From the cell containing the given text, extract its center point as [x, y] coordinate. 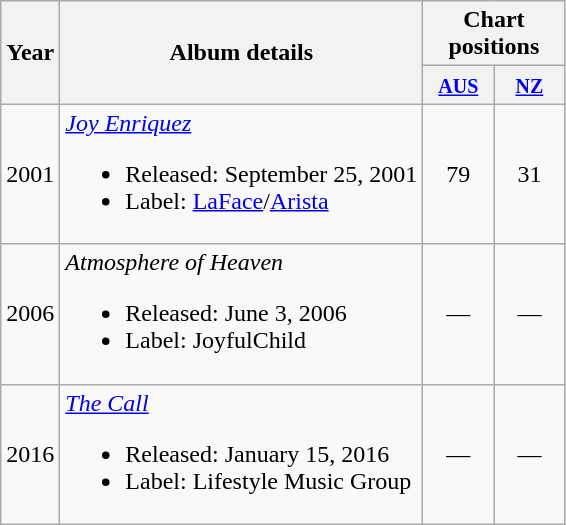
Album details [242, 52]
79 [458, 174]
Year [30, 52]
AUS [458, 85]
NZ [530, 85]
2006 [30, 314]
Atmosphere of HeavenReleased: June 3, 2006Label: JoyfulChild [242, 314]
Chart positions [494, 34]
Joy EnriquezReleased: September 25, 2001Label: LaFace/Arista [242, 174]
2001 [30, 174]
The CallReleased: January 15, 2016Label: Lifestyle Music Group [242, 454]
2016 [30, 454]
31 [530, 174]
